Provide the (x, y) coordinate of the cell's center where the given text is located.  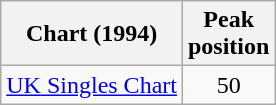
UK Singles Chart (92, 85)
Peakposition (228, 34)
Chart (1994) (92, 34)
50 (228, 85)
